Search for the cell housing the specified text and yield its (x, y) center coordinate. 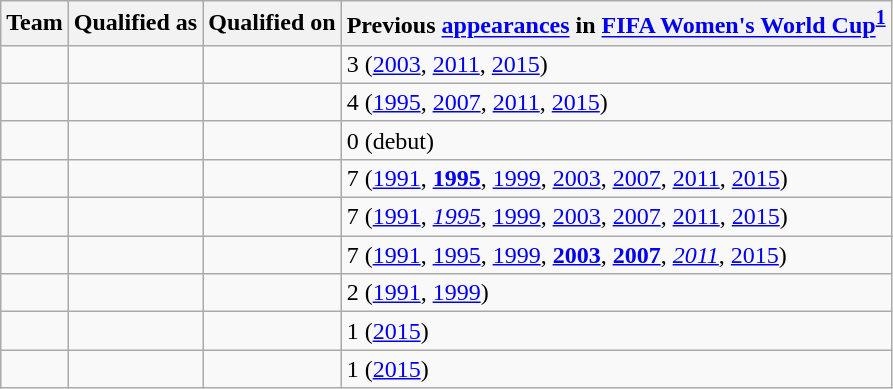
Qualified on (272, 24)
Qualified as (135, 24)
3 (2003, 2011, 2015) (616, 64)
2 (1991, 1999) (616, 293)
4 (1995, 2007, 2011, 2015) (616, 102)
0 (debut) (616, 140)
Previous appearances in FIFA Women's World Cup1 (616, 24)
Team (35, 24)
